Provide the [X, Y] coordinate of the cell's center where the given text is located.  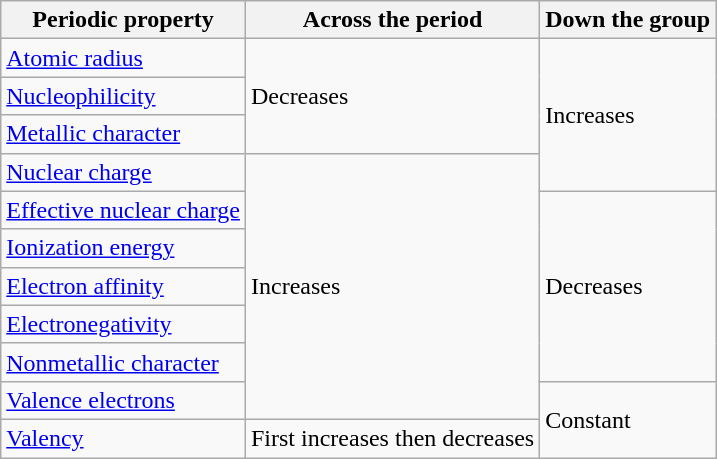
Across the period [392, 20]
Effective nuclear charge [124, 210]
Nonmetallic character [124, 362]
Periodic property [124, 20]
Constant [628, 419]
Electronegativity [124, 324]
Atomic radius [124, 58]
Nucleophilicity [124, 96]
Down the group [628, 20]
Metallic character [124, 134]
Electron affinity [124, 286]
Ionization energy [124, 248]
Valence electrons [124, 400]
Valency [124, 438]
Nuclear charge [124, 172]
First increases then decreases [392, 438]
